Return the (X, Y) coordinate for the center point of the cell that contains the specified text.  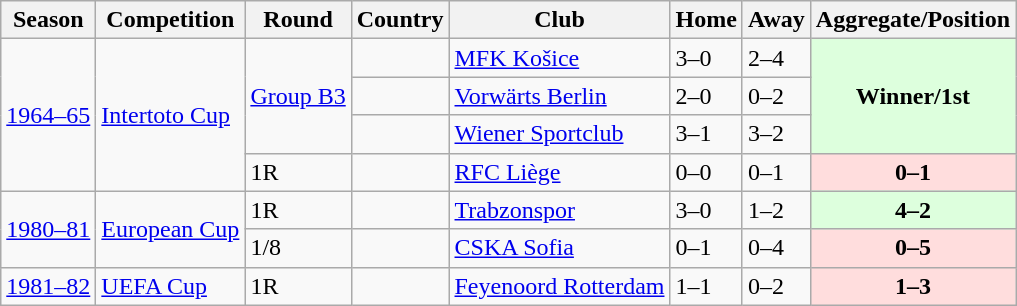
MFK Košice (560, 58)
0–4 (776, 248)
Season (48, 20)
1–2 (776, 210)
1/8 (298, 248)
2–4 (776, 58)
Wiener Sportclub (560, 134)
Club (560, 20)
Vorwärts Berlin (560, 96)
4–2 (912, 210)
Competition (170, 20)
Trabzonspor (560, 210)
1–3 (912, 286)
1–1 (706, 286)
Feyenoord Rotterdam (560, 286)
3–2 (776, 134)
Country (400, 20)
Aggregate/Position (912, 20)
3–1 (706, 134)
1980–81 (48, 229)
1964–65 (48, 115)
Winner/1st (912, 96)
Away (776, 20)
0–5 (912, 248)
Group B3 (298, 96)
UEFA Cup (170, 286)
2–0 (706, 96)
CSKA Sofia (560, 248)
1981–82 (48, 286)
0–0 (706, 172)
European Cup (170, 229)
Round (298, 20)
RFC Liège (560, 172)
Home (706, 20)
Intertoto Cup (170, 115)
